Detect which cell encompasses the target text, then output its [X, Y] center coordinate. 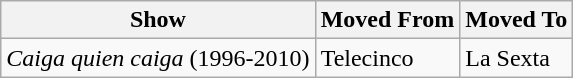
Moved To [516, 20]
La Sexta [516, 58]
Telecinco [388, 58]
Moved From [388, 20]
Caiga quien caiga (1996-2010) [158, 58]
Show [158, 20]
